Locate the cell with the specified text and output its (X, Y) center coordinate. 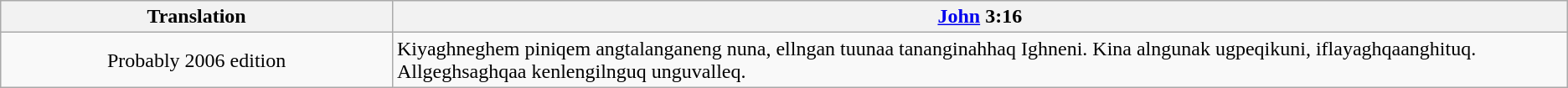
Translation (197, 17)
John 3:16 (980, 17)
Probably 2006 edition (197, 60)
